Capture the cell that displays the provided text and extract its [X, Y] central coordinate. 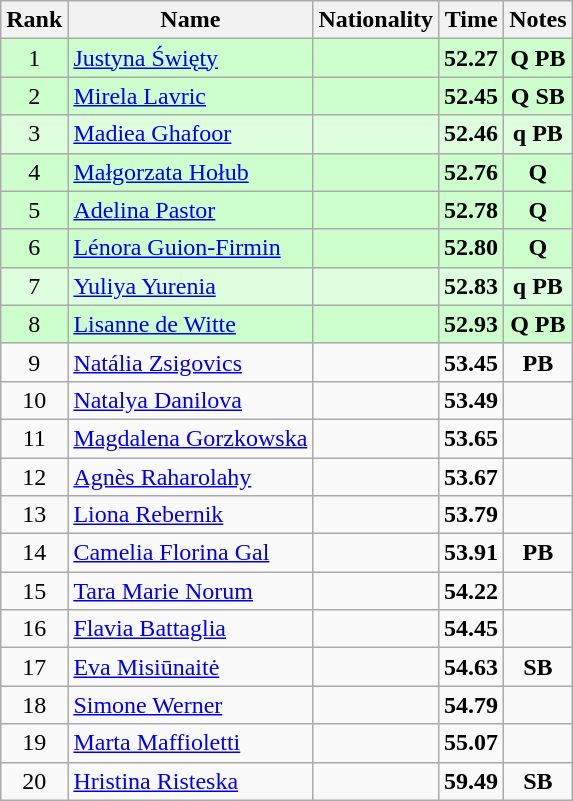
1 [34, 58]
Mirela Lavric [190, 96]
53.67 [472, 477]
Natalya Danilova [190, 400]
Magdalena Gorzkowska [190, 438]
Nationality [376, 20]
Eva Misiūnaitė [190, 667]
Madiea Ghafoor [190, 134]
Simone Werner [190, 705]
5 [34, 210]
53.65 [472, 438]
55.07 [472, 743]
Flavia Battaglia [190, 629]
3 [34, 134]
7 [34, 286]
4 [34, 172]
6 [34, 248]
59.49 [472, 781]
54.79 [472, 705]
19 [34, 743]
52.27 [472, 58]
20 [34, 781]
Hristina Risteska [190, 781]
Time [472, 20]
53.91 [472, 553]
17 [34, 667]
Liona Rebernik [190, 515]
2 [34, 96]
Name [190, 20]
Camelia Florina Gal [190, 553]
Natália Zsigovics [190, 362]
9 [34, 362]
52.78 [472, 210]
12 [34, 477]
52.45 [472, 96]
10 [34, 400]
Adelina Pastor [190, 210]
14 [34, 553]
53.45 [472, 362]
53.49 [472, 400]
Małgorzata Hołub [190, 172]
Agnès Raharolahy [190, 477]
15 [34, 591]
Notes [538, 20]
Tara Marie Norum [190, 591]
Lisanne de Witte [190, 324]
52.83 [472, 286]
Marta Maffioletti [190, 743]
11 [34, 438]
Justyna Święty [190, 58]
52.80 [472, 248]
52.93 [472, 324]
Q SB [538, 96]
Lénora Guion-Firmin [190, 248]
18 [34, 705]
54.22 [472, 591]
Yuliya Yurenia [190, 286]
16 [34, 629]
53.79 [472, 515]
Rank [34, 20]
52.46 [472, 134]
54.45 [472, 629]
52.76 [472, 172]
54.63 [472, 667]
8 [34, 324]
13 [34, 515]
